Output the (x, y) coordinate of the center of the cell containing the given text.  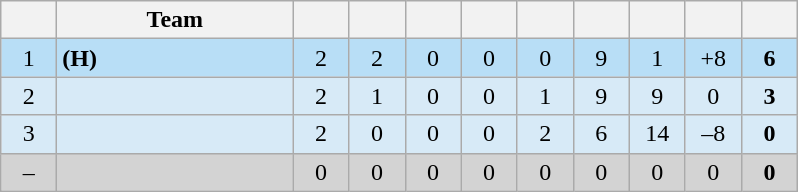
14 (657, 134)
– (29, 172)
–8 (713, 134)
+8 (713, 58)
(H) (175, 58)
Team (175, 20)
